Search for the cell housing the specified text and yield its [x, y] center coordinate. 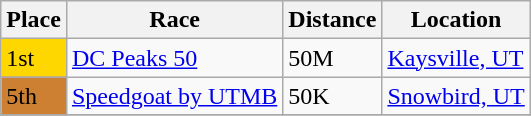
50K [332, 96]
Kaysville, UT [456, 58]
5th [34, 96]
Speedgoat by UTMB [174, 96]
DC Peaks 50 [174, 58]
Place [34, 20]
Distance [332, 20]
50M [332, 58]
1st [34, 58]
Location [456, 20]
Race [174, 20]
Snowbird, UT [456, 96]
